Pinpoint the cell where the given text exists, returning its [X, Y] midpoint coordinate. 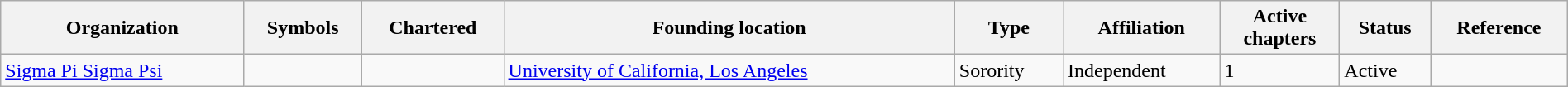
Sorority [1009, 70]
Affiliation [1142, 28]
Independent [1142, 70]
Type [1009, 28]
Symbols [303, 28]
Status [1385, 28]
Organization [122, 28]
Founding location [729, 28]
Reference [1499, 28]
Sigma Pi Sigma Psi [122, 70]
Active [1385, 70]
1 [1280, 70]
Activechapters [1280, 28]
Chartered [433, 28]
University of California, Los Angeles [729, 70]
